Pinpoint the cell where the given text exists, returning its [X, Y] midpoint coordinate. 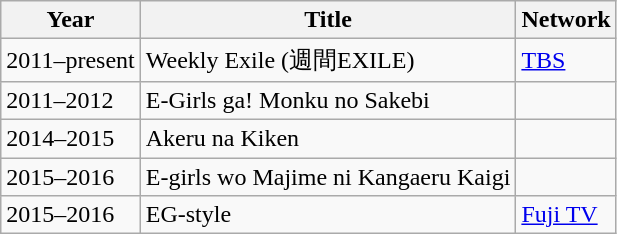
2011–present [70, 60]
E-girls wo Majime ni Kangaeru Kaigi [328, 177]
Year [70, 20]
Akeru na Kiken [328, 138]
E-Girls ga! Monku no Sakebi [328, 100]
Fuji TV [566, 215]
2011–2012 [70, 100]
2014–2015 [70, 138]
Network [566, 20]
Title [328, 20]
TBS [566, 60]
Weekly Exile (週間EXILE) [328, 60]
EG-style [328, 215]
